Determine the (X, Y) coordinate at the center of the cell enclosing the given text.  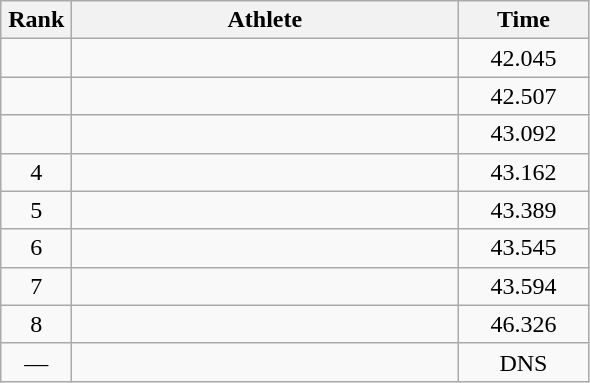
DNS (524, 362)
43.162 (524, 172)
43.092 (524, 134)
Time (524, 20)
4 (36, 172)
Rank (36, 20)
43.545 (524, 248)
46.326 (524, 324)
Athlete (265, 20)
8 (36, 324)
7 (36, 286)
43.389 (524, 210)
6 (36, 248)
42.507 (524, 96)
42.045 (524, 58)
43.594 (524, 286)
5 (36, 210)
— (36, 362)
